Extract the (X, Y) coordinate from the center of the cell holding the provided text.  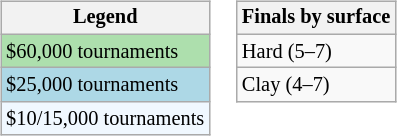
$10/15,000 tournaments (105, 119)
Finals by surface (316, 18)
Legend (105, 18)
Hard (5–7) (316, 51)
Clay (4–7) (316, 85)
$25,000 tournaments (105, 85)
$60,000 tournaments (105, 51)
